From the cell containing the given text, extract its center point as [x, y] coordinate. 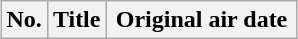
Original air date [202, 20]
Title [76, 20]
No. [24, 20]
